Locate the cell with the specified text and output its (x, y) center coordinate. 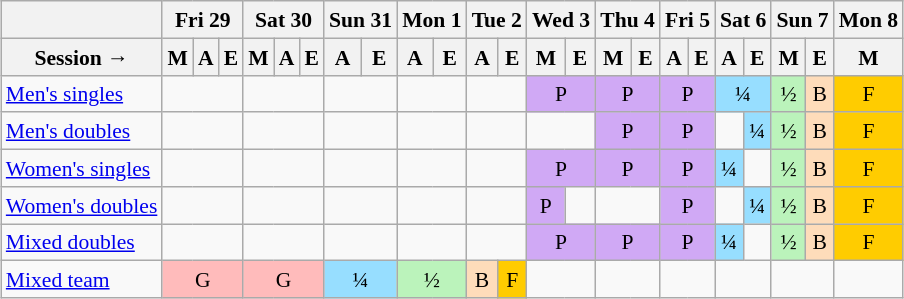
Sat 6 (743, 20)
Mon 8 (868, 20)
Sun 7 (802, 20)
Session → (82, 56)
Mixed team (82, 280)
Men's doubles (82, 130)
Fri 5 (688, 20)
Men's singles (82, 94)
Mon 1 (432, 20)
Tue 2 (497, 20)
Women's singles (82, 168)
Sat 30 (284, 20)
Wed 3 (561, 20)
Women's doubles (82, 204)
Fri 29 (202, 20)
Thu 4 (628, 20)
Sun 31 (360, 20)
Mixed doubles (82, 242)
